Determine the (X, Y) coordinate at the center of the cell enclosing the given text.  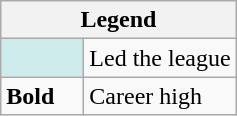
Career high (160, 96)
Led the league (160, 58)
Legend (118, 20)
Bold (42, 96)
